Determine the [X, Y] coordinate at the center of the cell enclosing the given text.  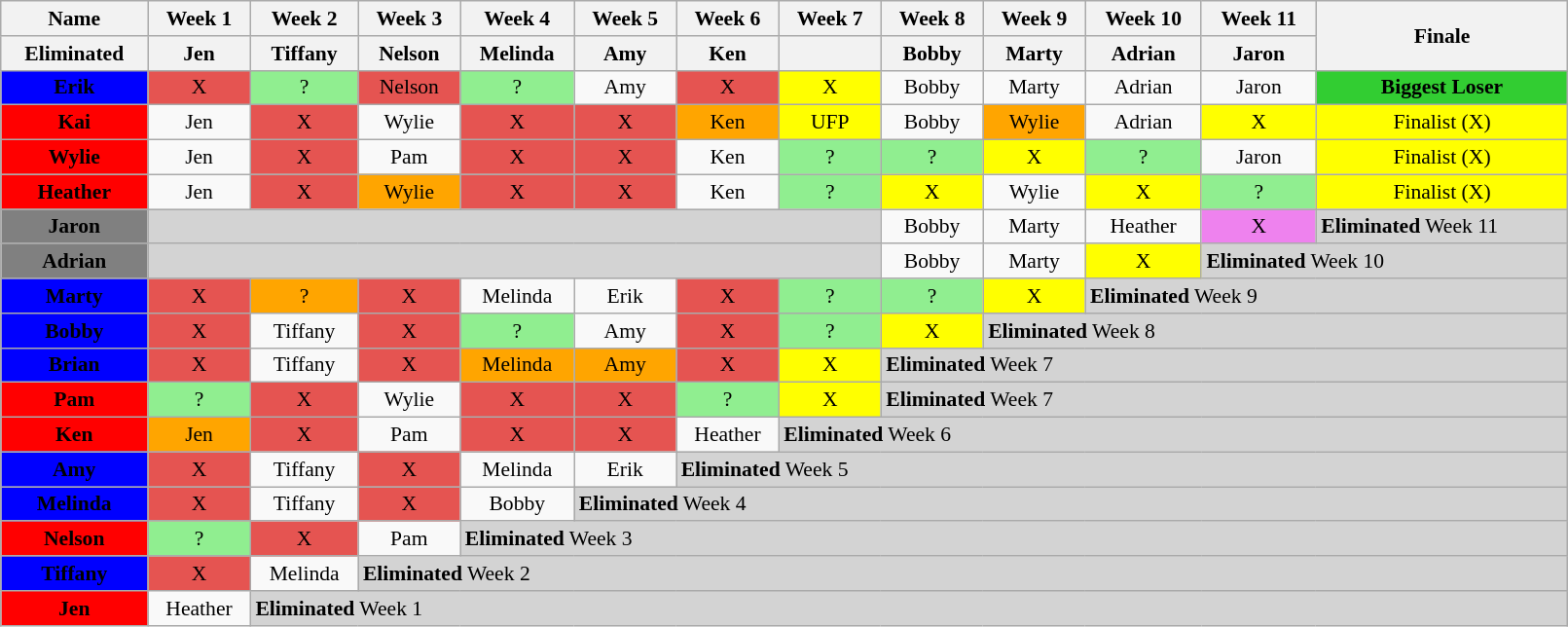
Eliminated Week 5 [1122, 469]
Eliminated Week 8 [1275, 331]
Eliminated Week 6 [1174, 435]
Name [74, 18]
Week 6 [728, 18]
Week 5 [625, 18]
Kai [74, 123]
Biggest Loser [1442, 88]
Eliminated Week 4 [1071, 504]
Week 11 [1258, 18]
Week 3 [409, 18]
Eliminated Week 9 [1327, 296]
Eliminated Week 11 [1442, 227]
Week 8 [932, 18]
Eliminated [74, 54]
Week 1 [200, 18]
Eliminated Week 10 [1384, 262]
Eliminated Week 1 [909, 609]
UFP [829, 123]
Finale [1442, 35]
Week 4 [518, 18]
Week 2 [304, 18]
Eliminated Week 2 [964, 573]
Week 7 [829, 18]
Week 10 [1143, 18]
Brian [74, 365]
Eliminated Week 3 [1014, 539]
Week 9 [1034, 18]
